Capture the cell that displays the provided text and extract its [X, Y] central coordinate. 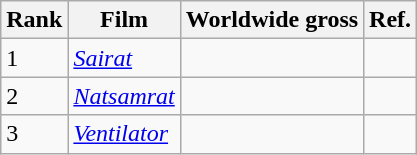
Rank [34, 20]
Natsamrat [124, 96]
1 [34, 58]
Sairat [124, 58]
Film [124, 20]
Ventilator [124, 134]
Ref. [390, 20]
3 [34, 134]
Worldwide gross [272, 20]
2 [34, 96]
